Identify which cell holds the provided text, then report its (X, Y) central coordinate. 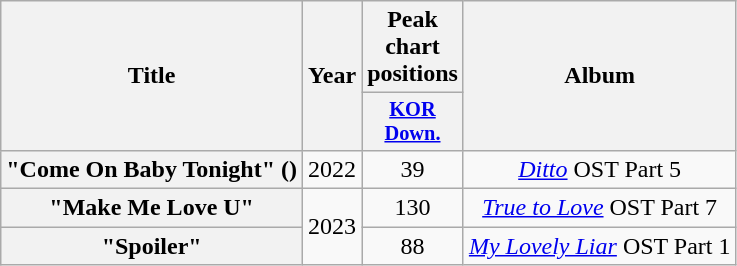
"Make Me Love U" (152, 208)
2022 (332, 169)
39 (413, 169)
My Lovely Liar OST Part 1 (600, 246)
Year (332, 76)
Album (600, 76)
2023 (332, 227)
88 (413, 246)
Peak chart positions (413, 47)
"Spoiler" (152, 246)
Ditto OST Part 5 (600, 169)
"Come On Baby Tonight" () (152, 169)
True to Love OST Part 7 (600, 208)
KORDown. (413, 122)
130 (413, 208)
Title (152, 76)
